Output the (x, y) coordinate of the center of the cell containing the given text.  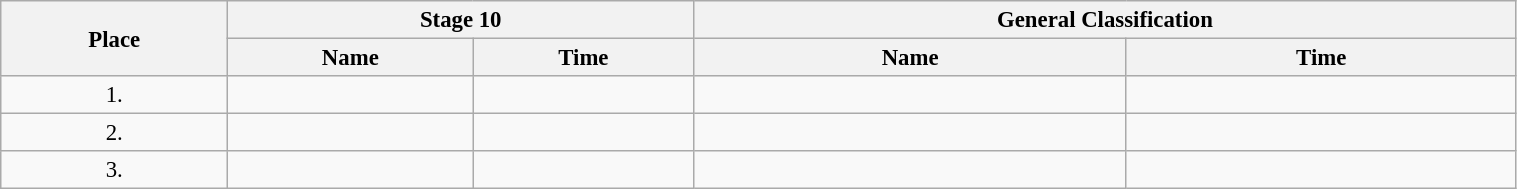
General Classification (1105, 20)
1. (114, 95)
3. (114, 170)
2. (114, 133)
Stage 10 (461, 20)
Place (114, 38)
